From the cell containing the given text, extract its center point as (x, y) coordinate. 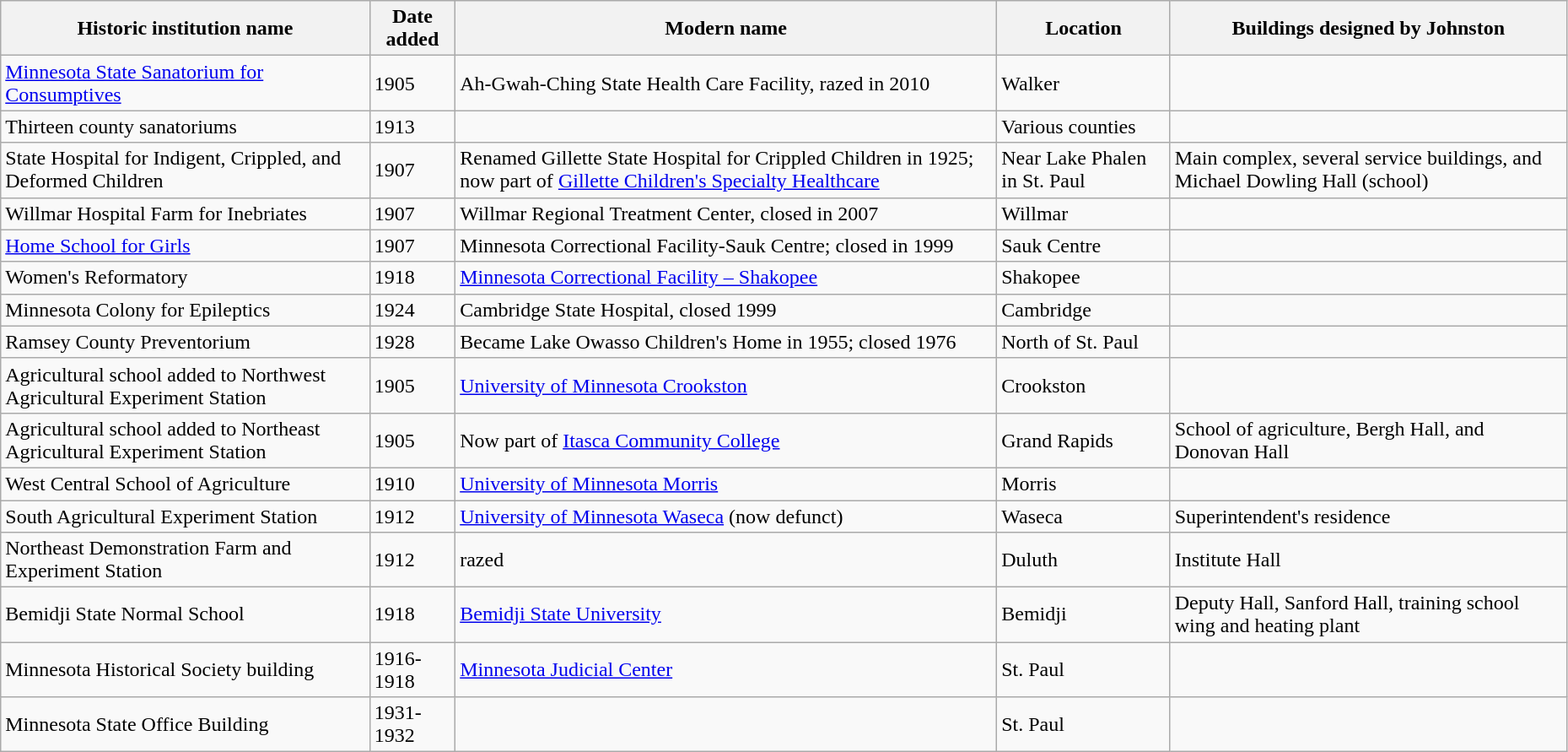
North of St. Paul (1084, 342)
Walker (1084, 83)
Bemidji (1084, 614)
Morris (1084, 484)
Agricultural school added to Northwest Agricultural Experiment Station (186, 385)
Renamed Gillette State Hospital for Crippled Children in 1925; now part of Gillette Children's Specialty Healthcare (726, 170)
State Hospital for Indigent, Crippled, and Deformed Children (186, 170)
Women's Reformatory (186, 278)
razed (726, 560)
1931-1932 (412, 724)
1913 (412, 127)
Institute Hall (1368, 560)
Bemidji State Normal School (186, 614)
Shakopee (1084, 278)
Became Lake Owasso Children's Home in 1955; closed 1976 (726, 342)
Minnesota Correctional Facility-Sauk Centre; closed in 1999 (726, 246)
West Central School of Agriculture (186, 484)
School of agriculture, Bergh Hall, and Donovan Hall (1368, 441)
Crookston (1084, 385)
Ah-Gwah-Ching State Health Care Facility, razed in 2010 (726, 83)
1910 (412, 484)
University of Minnesota Waseca (now defunct) (726, 516)
Historic institution name (186, 29)
Grand Rapids (1084, 441)
1916-1918 (412, 670)
Agricultural school added to Northeast Agricultural Experiment Station (186, 441)
Minnesota Correctional Facility – Shakopee (726, 278)
Near Lake Phalen in St. Paul (1084, 170)
Northeast Demonstration Farm and Experiment Station (186, 560)
Cambridge (1084, 310)
Cambridge State Hospital, closed 1999 (726, 310)
Waseca (1084, 516)
Willmar Hospital Farm for Inebriates (186, 214)
Now part of Itasca Community College (726, 441)
Modern name (726, 29)
Bemidji State University (726, 614)
Buildings designed by Johnston (1368, 29)
1928 (412, 342)
Ramsey County Preventorium (186, 342)
South Agricultural Experiment Station (186, 516)
University of Minnesota Crookston (726, 385)
Duluth (1084, 560)
Willmar (1084, 214)
Minnesota State Office Building (186, 724)
Deputy Hall, Sanford Hall, training school wing and heating plant (1368, 614)
Home School for Girls (186, 246)
Various counties (1084, 127)
Location (1084, 29)
Date added (412, 29)
Superintendent's residence (1368, 516)
Minnesota Historical Society building (186, 670)
Minnesota Judicial Center (726, 670)
University of Minnesota Morris (726, 484)
1924 (412, 310)
Thirteen county sanatoriums (186, 127)
Minnesota Colony for Epileptics (186, 310)
Main complex, several service buildings, and Michael Dowling Hall (school) (1368, 170)
Sauk Centre (1084, 246)
Willmar Regional Treatment Center, closed in 2007 (726, 214)
Minnesota State Sanatorium for Consumptives (186, 83)
